Search for the cell housing the specified text and yield its [X, Y] center coordinate. 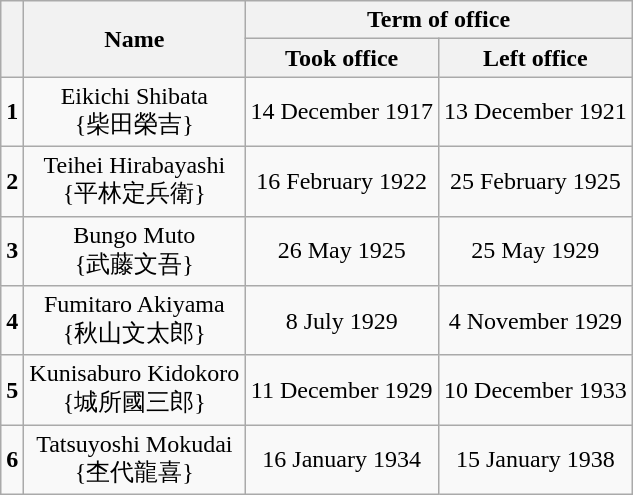
8 July 1929 [342, 321]
Eikichi Shibata{柴田榮吉} [134, 112]
4 November 1929 [536, 321]
Left office [536, 58]
25 May 1929 [536, 251]
Term of office [438, 20]
26 May 1925 [342, 251]
14 December 1917 [342, 112]
1 [12, 112]
11 December 1929 [342, 390]
Teihei Hirabayashi{平林定兵衛} [134, 181]
10 December 1933 [536, 390]
16 February 1922 [342, 181]
3 [12, 251]
Kunisaburo Kidokoro{城所國三郎} [134, 390]
Tatsuyoshi Mokudai{杢代龍喜} [134, 460]
25 February 1925 [536, 181]
Bungo Muto{武藤文吾} [134, 251]
Name [134, 39]
15 January 1938 [536, 460]
2 [12, 181]
5 [12, 390]
6 [12, 460]
4 [12, 321]
13 December 1921 [536, 112]
Took office [342, 58]
Fumitaro Akiyama{秋山文太郎} [134, 321]
16 January 1934 [342, 460]
